Provide the [X, Y] coordinate of the cell's center where the given text is located.  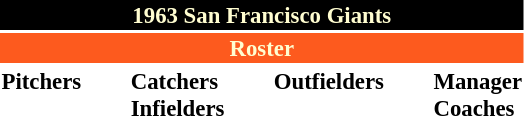
1963 San Francisco Giants [262, 15]
Roster [262, 48]
